Extract the [x, y] coordinate from the center of the cell holding the provided text.  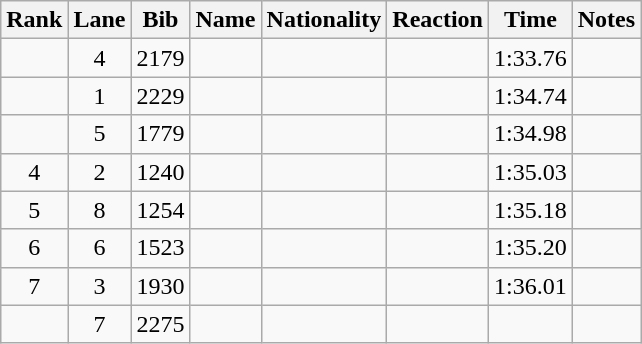
2 [100, 172]
1:36.01 [530, 286]
8 [100, 210]
Reaction [438, 20]
1:35.18 [530, 210]
3 [100, 286]
1254 [160, 210]
1240 [160, 172]
1:34.74 [530, 96]
Time [530, 20]
Name [226, 20]
1:35.20 [530, 248]
Bib [160, 20]
1:33.76 [530, 58]
Notes [606, 20]
Nationality [324, 20]
1:35.03 [530, 172]
2275 [160, 324]
1:34.98 [530, 134]
Rank [34, 20]
1523 [160, 248]
1930 [160, 286]
2229 [160, 96]
2179 [160, 58]
1 [100, 96]
1779 [160, 134]
Lane [100, 20]
